Pinpoint the cell where the given text exists, returning its [x, y] midpoint coordinate. 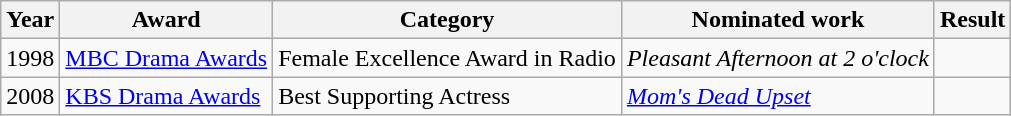
Pleasant Afternoon at 2 o'clock [778, 58]
KBS Drama Awards [166, 96]
2008 [30, 96]
1998 [30, 58]
Year [30, 20]
Nominated work [778, 20]
Award [166, 20]
Mom's Dead Upset [778, 96]
Result [972, 20]
Category [448, 20]
Best Supporting Actress [448, 96]
Female Excellence Award in Radio [448, 58]
MBC Drama Awards [166, 58]
